Output the [X, Y] coordinate of the center of the cell containing the given text.  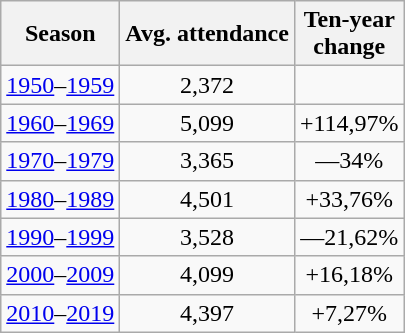
+7,27% [349, 313]
2,372 [208, 85]
4,501 [208, 199]
3,365 [208, 161]
1970–1979 [60, 161]
+114,97% [349, 123]
Avg. attendance [208, 34]
—21,62% [349, 237]
1960–1969 [60, 123]
2010–2019 [60, 313]
1990–1999 [60, 237]
1980–1989 [60, 199]
1950–1959 [60, 85]
4,099 [208, 275]
Ten-yearchange [349, 34]
Season [60, 34]
4,397 [208, 313]
5,099 [208, 123]
+33,76% [349, 199]
3,528 [208, 237]
2000–2009 [60, 275]
—34% [349, 161]
+16,18% [349, 275]
